For the text-containing cell, return its midpoint in [x, y] coordinate format. 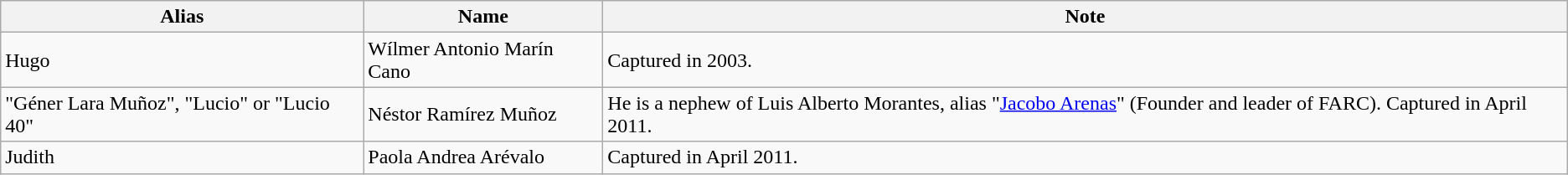
Paola Andrea Arévalo [483, 157]
He is a nephew of Luis Alberto Morantes, alias "Jacobo Arenas" (Founder and leader of FARC). Captured in April 2011. [1086, 114]
Note [1086, 17]
Alias [183, 17]
Captured in April 2011. [1086, 157]
Wílmer Antonio Marín Cano [483, 60]
Hugo [183, 60]
Néstor Ramírez Muñoz [483, 114]
Judith [183, 157]
Name [483, 17]
"Géner Lara Muñoz", "Lucio" or "Lucio 40" [183, 114]
Captured in 2003. [1086, 60]
